From the cell containing the given text, extract its center point as (X, Y) coordinate. 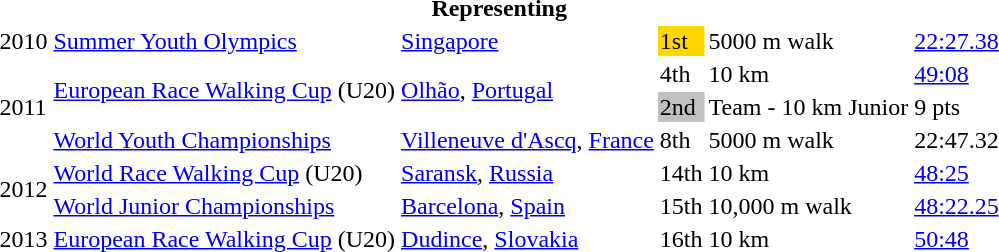
4th (681, 74)
14th (681, 173)
Singapore (528, 41)
Olhão, Portugal (528, 90)
Villeneuve d'Ascq, France (528, 140)
10,000 m walk (808, 206)
World Junior Championships (224, 206)
2nd (681, 107)
World Youth Championships (224, 140)
15th (681, 206)
Barcelona, Spain (528, 206)
European Race Walking Cup (U20) (224, 90)
Summer Youth Olympics (224, 41)
Team - 10 km Junior (808, 107)
World Race Walking Cup (U20) (224, 173)
1st (681, 41)
8th (681, 140)
Saransk, Russia (528, 173)
